Capture the cell that displays the provided text and extract its [X, Y] central coordinate. 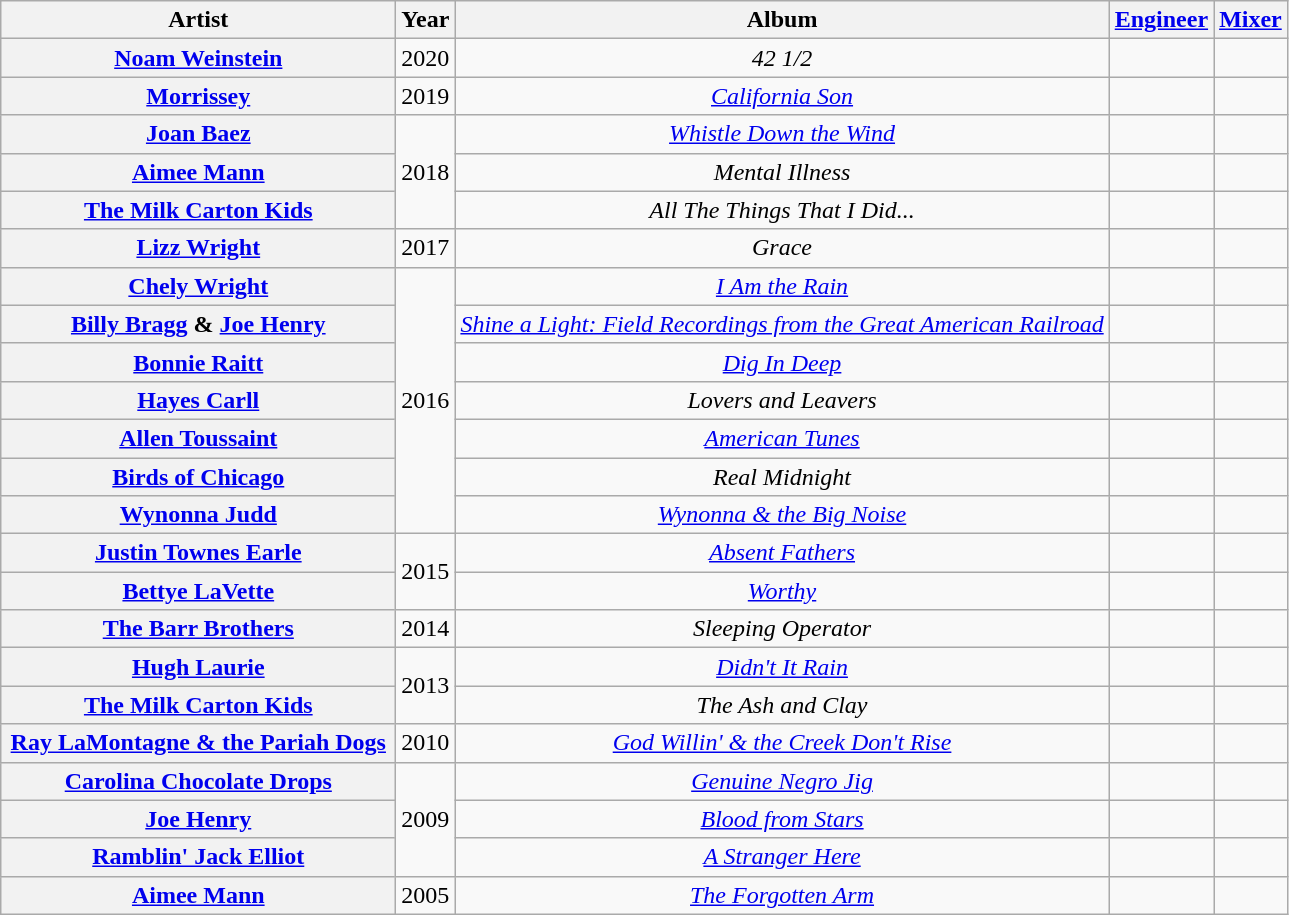
I Am the Rain [782, 286]
Bonnie Raitt [198, 362]
The Forgotten Arm [782, 895]
2017 [426, 248]
Birds of Chicago [198, 477]
A Stranger Here [782, 857]
Joe Henry [198, 819]
2019 [426, 96]
Year [426, 20]
Lizz Wright [198, 248]
Joan Baez [198, 134]
Morrissey [198, 96]
Whistle Down the Wind [782, 134]
Absent Fathers [782, 553]
Bettye LaVette [198, 591]
2018 [426, 172]
Hugh Laurie [198, 667]
2016 [426, 400]
2010 [426, 743]
Ramblin' Jack Elliot [198, 857]
Lovers and Leavers [782, 400]
Engineer [1161, 20]
The Ash and Clay [782, 705]
Grace [782, 248]
Mixer [1251, 20]
The Barr Brothers [198, 629]
Didn't It Rain [782, 667]
All The Things That I Did... [782, 210]
Mental Illness [782, 172]
God Willin' & the Creek Don't Rise [782, 743]
Dig In Deep [782, 362]
American Tunes [782, 438]
Wynonna & the Big Noise [782, 515]
2020 [426, 58]
Worthy [782, 591]
2005 [426, 895]
Allen Toussaint [198, 438]
Billy Bragg & Joe Henry [198, 324]
Blood from Stars [782, 819]
Sleeping Operator [782, 629]
Wynonna Judd [198, 515]
Chely Wright [198, 286]
Ray LaMontagne & the Pariah Dogs [198, 743]
2014 [426, 629]
2009 [426, 819]
2013 [426, 686]
Genuine Negro Jig [782, 781]
California Son [782, 96]
Real Midnight [782, 477]
Album [782, 20]
2015 [426, 572]
Hayes Carll [198, 400]
Shine a Light: Field Recordings from the Great American Railroad [782, 324]
Carolina Chocolate Drops [198, 781]
42 1/2 [782, 58]
Artist [198, 20]
Justin Townes Earle [198, 553]
Noam Weinstein [198, 58]
